Extract the [X, Y] coordinate from the center of the cell holding the provided text.  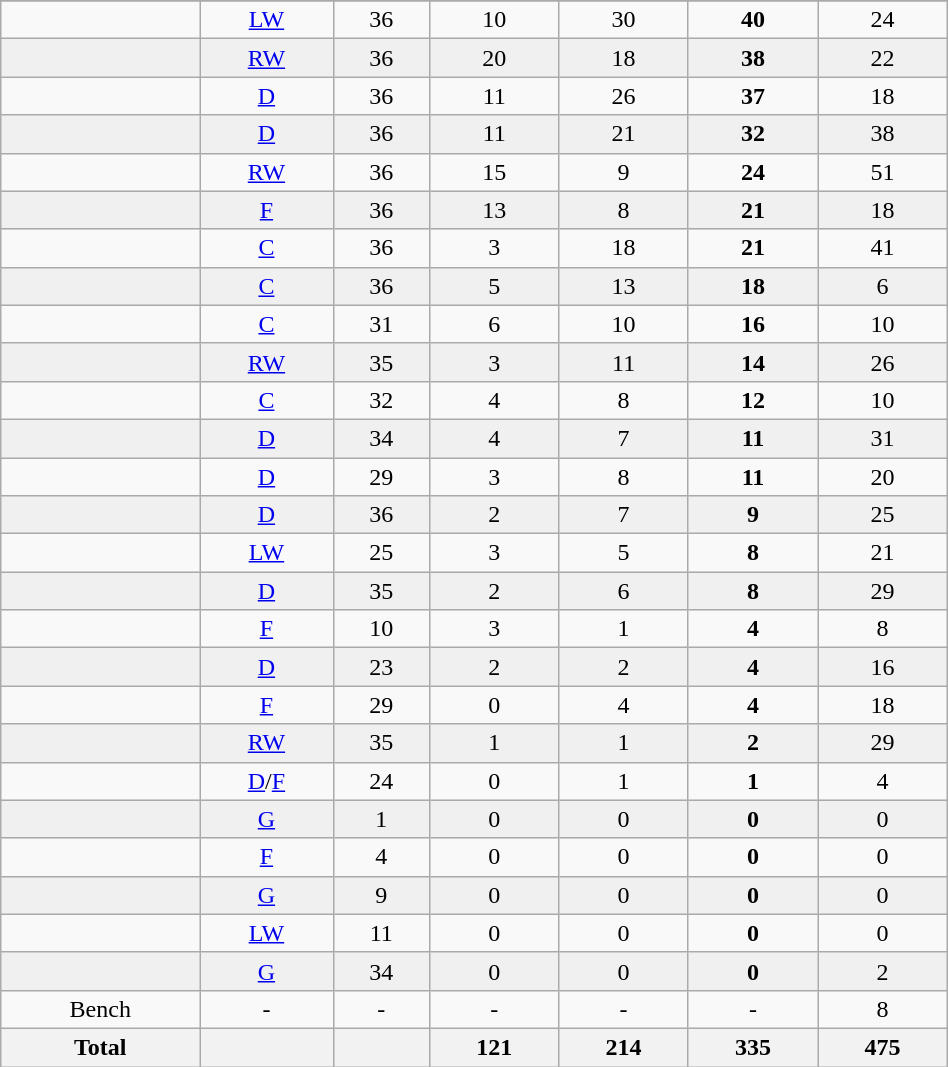
22 [883, 58]
Total [100, 1047]
14 [752, 362]
475 [883, 1047]
335 [752, 1047]
D/F [266, 781]
15 [494, 172]
12 [752, 400]
121 [494, 1047]
41 [883, 248]
30 [624, 20]
Bench [100, 1009]
214 [624, 1047]
40 [752, 20]
23 [381, 667]
37 [752, 96]
51 [883, 172]
